Capture the cell that displays the provided text and extract its (x, y) central coordinate. 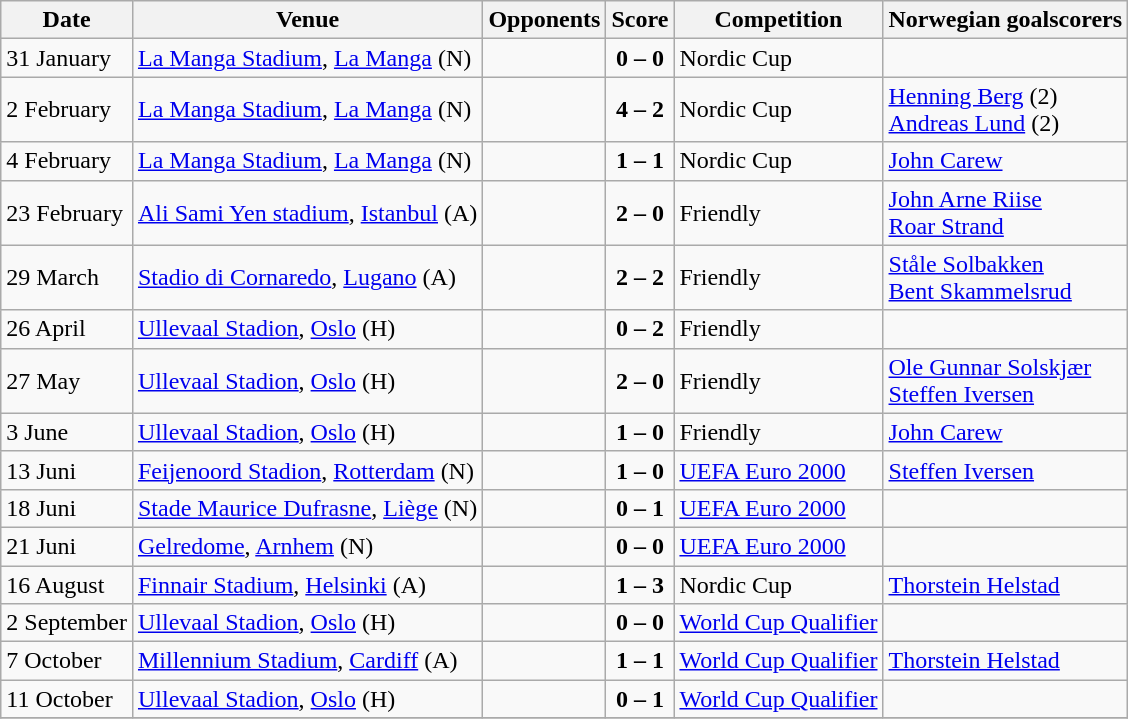
4 – 2 (640, 110)
Gelredome, Arnhem (N) (307, 546)
11 October (67, 699)
3 June (67, 432)
John Arne RiiseRoar Strand (1006, 212)
Date (67, 20)
Ali Sami Yen stadium, Istanbul (A) (307, 212)
Score (640, 20)
Millennium Stadium, Cardiff (A) (307, 661)
26 April (67, 329)
Venue (307, 20)
23 February (67, 212)
21 Juni (67, 546)
Feijenoord Stadion, Rotterdam (N) (307, 470)
Steffen Iversen (1006, 470)
Competition (778, 20)
2 – 2 (640, 278)
29 March (67, 278)
13 Juni (67, 470)
0 – 2 (640, 329)
Ole Gunnar SolskjærSteffen Iversen (1006, 380)
27 May (67, 380)
Norwegian goalscorers (1006, 20)
Stadio di Cornaredo, Lugano (A) (307, 278)
Opponents (544, 20)
1 – 3 (640, 585)
7 October (67, 661)
31 January (67, 58)
Ståle SolbakkenBent Skammelsrud (1006, 278)
16 August (67, 585)
4 February (67, 161)
Finnair Stadium, Helsinki (A) (307, 585)
Stade Maurice Dufrasne, Liège (N) (307, 508)
2 February (67, 110)
Henning Berg (2)Andreas Lund (2) (1006, 110)
18 Juni (67, 508)
2 September (67, 623)
